Provide the (x, y) coordinate of the cell's center where the given text is located.  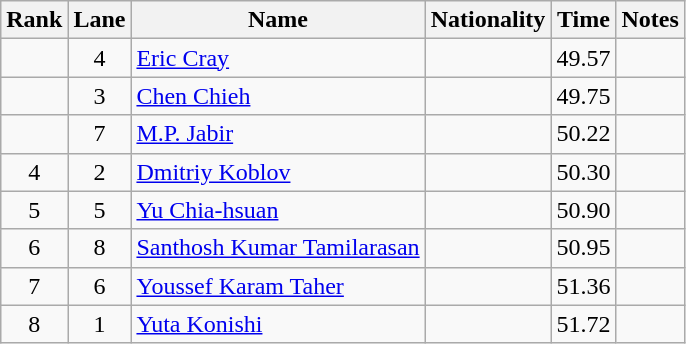
Yuta Konishi (278, 324)
3 (100, 96)
Rank (34, 20)
Time (584, 20)
M.P. Jabir (278, 134)
Yu Chia-hsuan (278, 210)
Name (278, 20)
Dmitriy Koblov (278, 172)
Chen Chieh (278, 96)
49.75 (584, 96)
49.57 (584, 58)
50.95 (584, 248)
50.22 (584, 134)
50.90 (584, 210)
1 (100, 324)
Eric Cray (278, 58)
50.30 (584, 172)
Youssef Karam Taher (278, 286)
Notes (650, 20)
2 (100, 172)
51.72 (584, 324)
51.36 (584, 286)
Nationality (488, 20)
Santhosh Kumar Tamilarasan (278, 248)
Lane (100, 20)
